Determine the [x, y] coordinate at the center of the cell enclosing the given text.  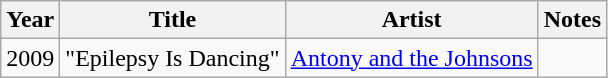
Artist [412, 20]
"Epilepsy Is Dancing" [172, 58]
Notes [572, 20]
Title [172, 20]
Antony and the Johnsons [412, 58]
Year [30, 20]
2009 [30, 58]
